Locate the cell with the specified text and output its (x, y) center coordinate. 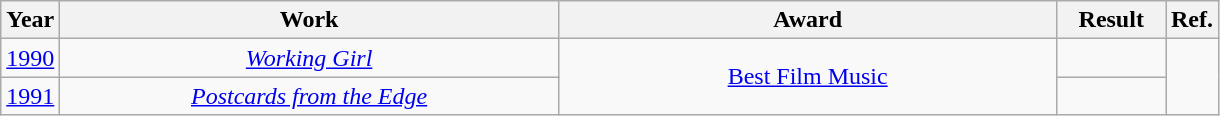
Award (808, 20)
Working Girl (310, 58)
Postcards from the Edge (310, 96)
Ref. (1192, 20)
Best Film Music (808, 77)
1990 (30, 58)
Year (30, 20)
1991 (30, 96)
Work (310, 20)
Result (1112, 20)
